Identify which cell holds the provided text, then report its (x, y) central coordinate. 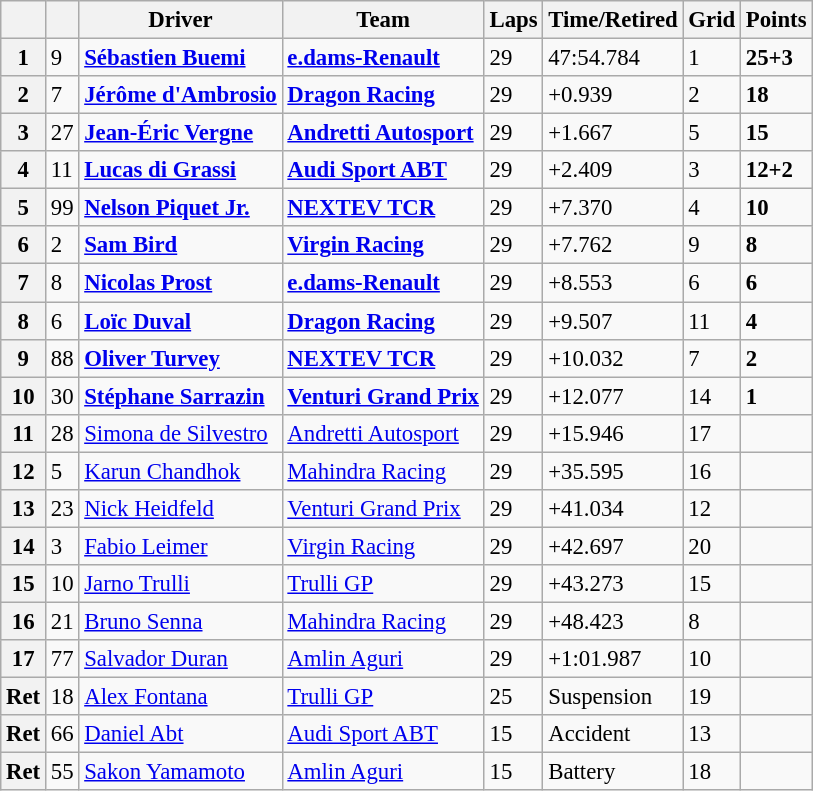
+7.370 (613, 208)
Jarno Trulli (180, 584)
+8.553 (613, 283)
12+2 (776, 170)
+41.034 (613, 509)
+1.667 (613, 133)
25+3 (776, 58)
+15.946 (613, 433)
55 (62, 772)
+0.939 (613, 95)
+35.595 (613, 471)
+12.077 (613, 396)
20 (712, 546)
Loïc Duval (180, 321)
+43.273 (613, 584)
28 (62, 433)
Simona de Silvestro (180, 433)
+42.697 (613, 546)
Sébastien Buemi (180, 58)
+10.032 (613, 358)
77 (62, 659)
Driver (180, 20)
Karun Chandhok (180, 471)
Jérôme d'Ambrosio (180, 95)
Suspension (613, 697)
Grid (712, 20)
27 (62, 133)
Nicolas Prost (180, 283)
Nelson Piquet Jr. (180, 208)
Points (776, 20)
99 (62, 208)
+2.409 (613, 170)
47:54.784 (613, 58)
Nick Heidfeld (180, 509)
88 (62, 358)
21 (62, 621)
Stéphane Sarrazin (180, 396)
Jean-Éric Vergne (180, 133)
Alex Fontana (180, 697)
23 (62, 509)
Laps (514, 20)
Daniel Abt (180, 734)
30 (62, 396)
Team (383, 20)
Time/Retired (613, 20)
Salvador Duran (180, 659)
66 (62, 734)
Battery (613, 772)
+7.762 (613, 245)
+48.423 (613, 621)
Oliver Turvey (180, 358)
25 (514, 697)
19 (712, 697)
Sakon Yamamoto (180, 772)
Accident (613, 734)
+9.507 (613, 321)
+1:01.987 (613, 659)
Lucas di Grassi (180, 170)
Sam Bird (180, 245)
Fabio Leimer (180, 546)
Bruno Senna (180, 621)
